Return the [x, y] coordinate for the center point of the cell that contains the specified text.  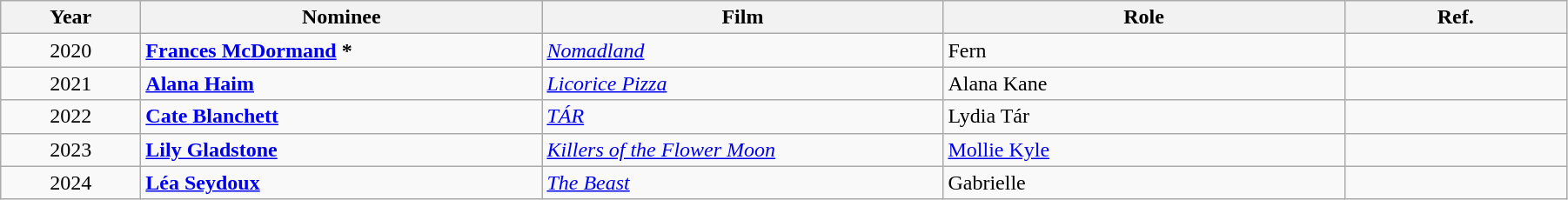
2021 [71, 83]
The Beast [743, 183]
TÁR [743, 117]
Fern [1143, 50]
Nomadland [743, 50]
2020 [71, 50]
Frances McDormand * [341, 50]
Cate Blanchett [341, 117]
Film [743, 17]
2023 [71, 150]
Alana Haim [341, 83]
Nominee [341, 17]
Killers of the Flower Moon [743, 150]
Mollie Kyle [1143, 150]
Alana Kane [1143, 83]
2024 [71, 183]
Léa Seydoux [341, 183]
Ref. [1455, 17]
Lydia Tár [1143, 117]
Role [1143, 17]
Gabrielle [1143, 183]
Year [71, 17]
Licorice Pizza [743, 83]
Lily Gladstone [341, 150]
2022 [71, 117]
